Search for the cell housing the specified text and yield its (x, y) center coordinate. 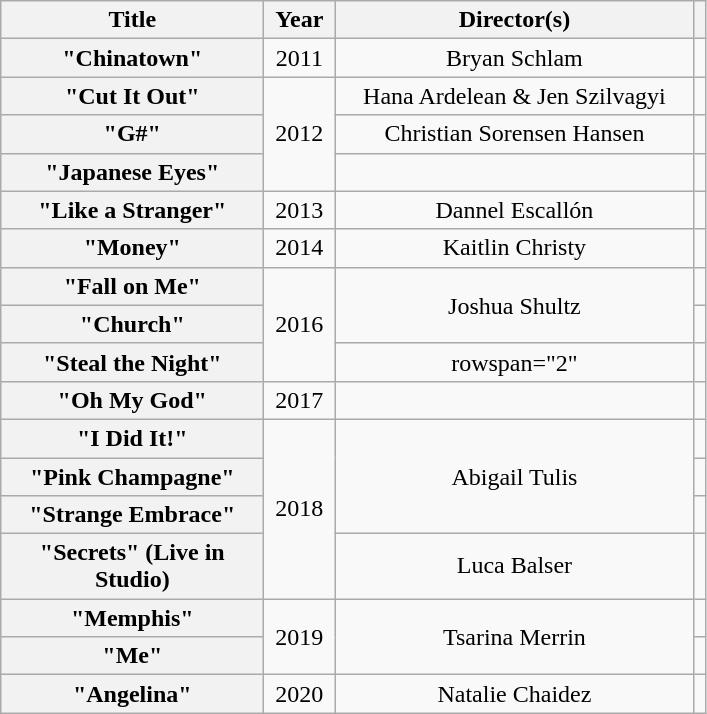
2019 (300, 637)
Kaitlin Christy (514, 248)
Luca Balser (514, 566)
"Memphis" (132, 618)
Hana Ardelean & Jen Szilvagyi (514, 96)
"Secrets" (Live in Studio) (132, 566)
Dannel Escallón (514, 210)
Joshua Shultz (514, 305)
"Me" (132, 656)
2020 (300, 694)
2012 (300, 134)
Tsarina Merrin (514, 637)
"Money" (132, 248)
Natalie Chaidez (514, 694)
2013 (300, 210)
"Like a Stranger" (132, 210)
Director(s) (514, 20)
Abigail Tulis (514, 476)
"Chinatown" (132, 58)
Bryan Schlam (514, 58)
"Steal the Night" (132, 362)
"Strange Embrace" (132, 515)
2016 (300, 324)
2011 (300, 58)
"G#" (132, 134)
"Fall on Me" (132, 286)
"Japanese Eyes" (132, 172)
2018 (300, 508)
2017 (300, 400)
Title (132, 20)
"I Did It!" (132, 438)
"Cut It Out" (132, 96)
rowspan="2" (514, 362)
"Angelina" (132, 694)
2014 (300, 248)
"Oh My God" (132, 400)
Christian Sorensen Hansen (514, 134)
"Pink Champagne" (132, 477)
"Church" (132, 324)
Year (300, 20)
